Capture the cell that displays the provided text and extract its [x, y] central coordinate. 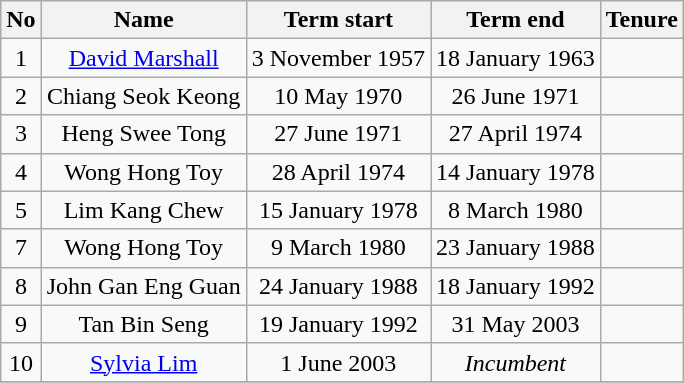
1 [21, 58]
John Gan Eng Guan [144, 286]
Sylvia Lim [144, 362]
Name [144, 20]
2 [21, 96]
Heng Swee Tong [144, 134]
7 [21, 248]
31 May 2003 [516, 324]
18 January 1992 [516, 286]
Term start [338, 20]
23 January 1988 [516, 248]
27 April 1974 [516, 134]
Term end [516, 20]
No [21, 20]
19 January 1992 [338, 324]
27 June 1971 [338, 134]
26 June 1971 [516, 96]
Incumbent [516, 362]
4 [21, 172]
10 [21, 362]
8 March 1980 [516, 210]
Tan Bin Seng [144, 324]
9 March 1980 [338, 248]
David Marshall [144, 58]
10 May 1970 [338, 96]
24 January 1988 [338, 286]
Tenure [642, 20]
1 June 2003 [338, 362]
9 [21, 324]
14 January 1978 [516, 172]
15 January 1978 [338, 210]
Chiang Seok Keong [144, 96]
Lim Kang Chew [144, 210]
8 [21, 286]
28 April 1974 [338, 172]
18 January 1963 [516, 58]
3 [21, 134]
5 [21, 210]
3 November 1957 [338, 58]
